Extract the [X, Y] coordinate from the center of the cell holding the provided text.  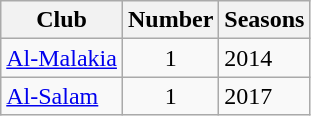
Seasons [264, 20]
Club [62, 20]
Number [170, 20]
Al-Malakia [62, 58]
2017 [264, 96]
Al-Salam [62, 96]
2014 [264, 58]
